Return (x, y) of the center of cell containing provided text 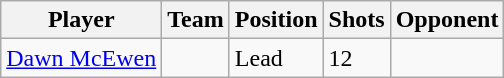
Team (196, 20)
Lead (276, 58)
Shots (356, 20)
12 (356, 58)
Opponent (447, 20)
Dawn McEwen (82, 58)
Position (276, 20)
Player (82, 20)
